Capture the cell that displays the provided text and extract its [x, y] central coordinate. 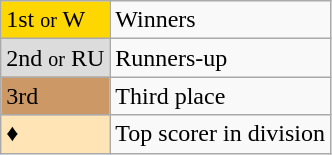
Top scorer in division [220, 134]
2nd or RU [56, 58]
Third place [220, 96]
1st or W [56, 20]
Runners-up [220, 58]
Winners [220, 20]
3rd [56, 96]
♦ [56, 134]
